Find where the given text appears and provide that cell's center as (X, Y) coordinate. 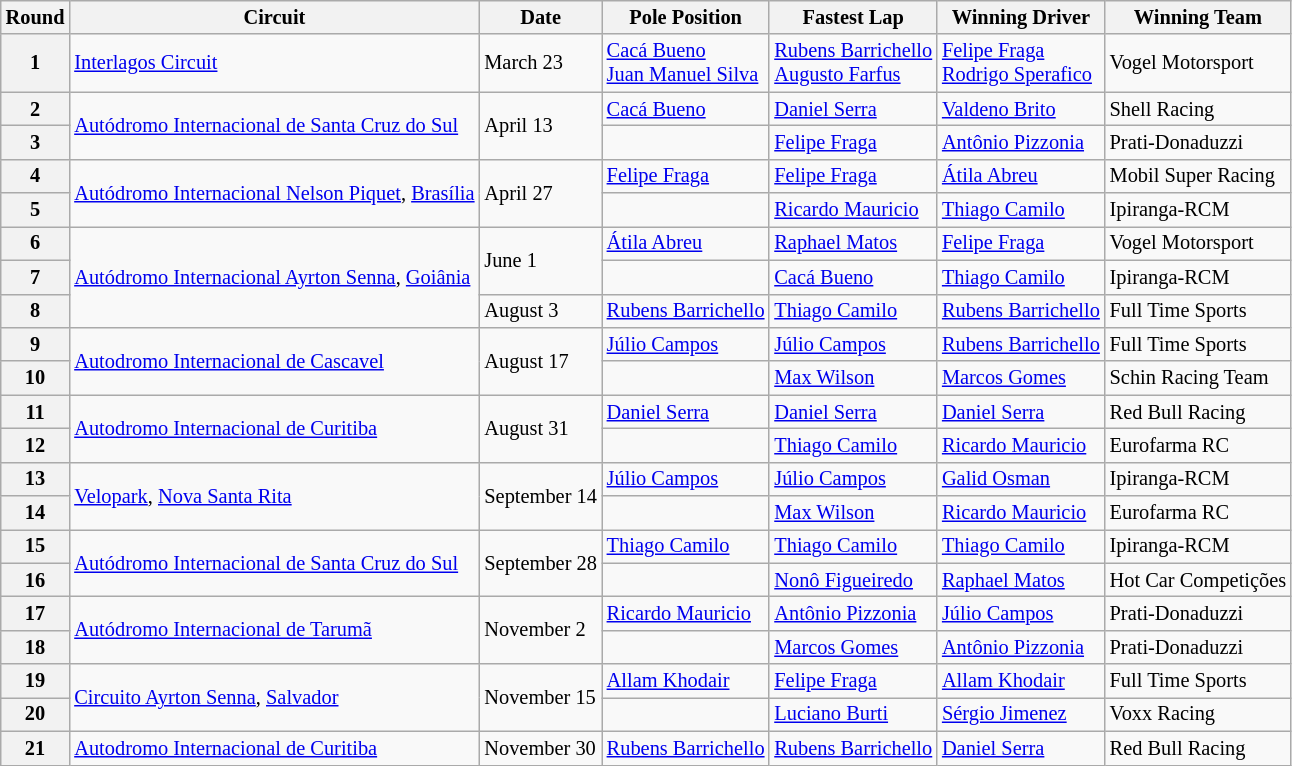
Round (36, 17)
16 (36, 580)
13 (36, 479)
Circuito Ayrton Senna, Salvador (274, 698)
Autodromo Internacional de Cascavel (274, 360)
Rubens Barrichello Augusto Farfus (853, 63)
June 1 (540, 260)
Autódromo Internacional de Tarumã (274, 630)
2 (36, 109)
Sérgio Jimenez (1021, 714)
9 (36, 344)
20 (36, 714)
Fastest Lap (853, 17)
5 (36, 210)
6 (36, 243)
Velopark, Nova Santa Rita (274, 496)
November 15 (540, 698)
Circuit (274, 17)
August 31 (540, 428)
Pole Position (686, 17)
3 (36, 142)
1 (36, 63)
November 2 (540, 630)
August 3 (540, 311)
Cacá Bueno Juan Manuel Silva (686, 63)
September 14 (540, 496)
21 (36, 748)
Felipe Fraga Rodrigo Sperafico (1021, 63)
Galid Osman (1021, 479)
August 17 (540, 360)
Voxx Racing (1198, 714)
April 13 (540, 126)
Luciano Burti (853, 714)
12 (36, 445)
November 30 (540, 748)
Winning Team (1198, 17)
17 (36, 613)
11 (36, 412)
Schin Racing Team (1198, 378)
Autódromo Internacional Ayrton Senna, Goiânia (274, 276)
Winning Driver (1021, 17)
Autódromo Internacional Nelson Piquet, Brasília (274, 192)
Mobil Super Racing (1198, 176)
8 (36, 311)
April 27 (540, 192)
15 (36, 546)
Date (540, 17)
Valdeno Brito (1021, 109)
7 (36, 277)
Interlagos Circuit (274, 63)
Hot Car Competições (1198, 580)
19 (36, 681)
Nonô Figueiredo (853, 580)
Shell Racing (1198, 109)
4 (36, 176)
14 (36, 513)
18 (36, 647)
10 (36, 378)
September 28 (540, 562)
March 23 (540, 63)
